Detect which cell encompasses the target text, then output its [x, y] center coordinate. 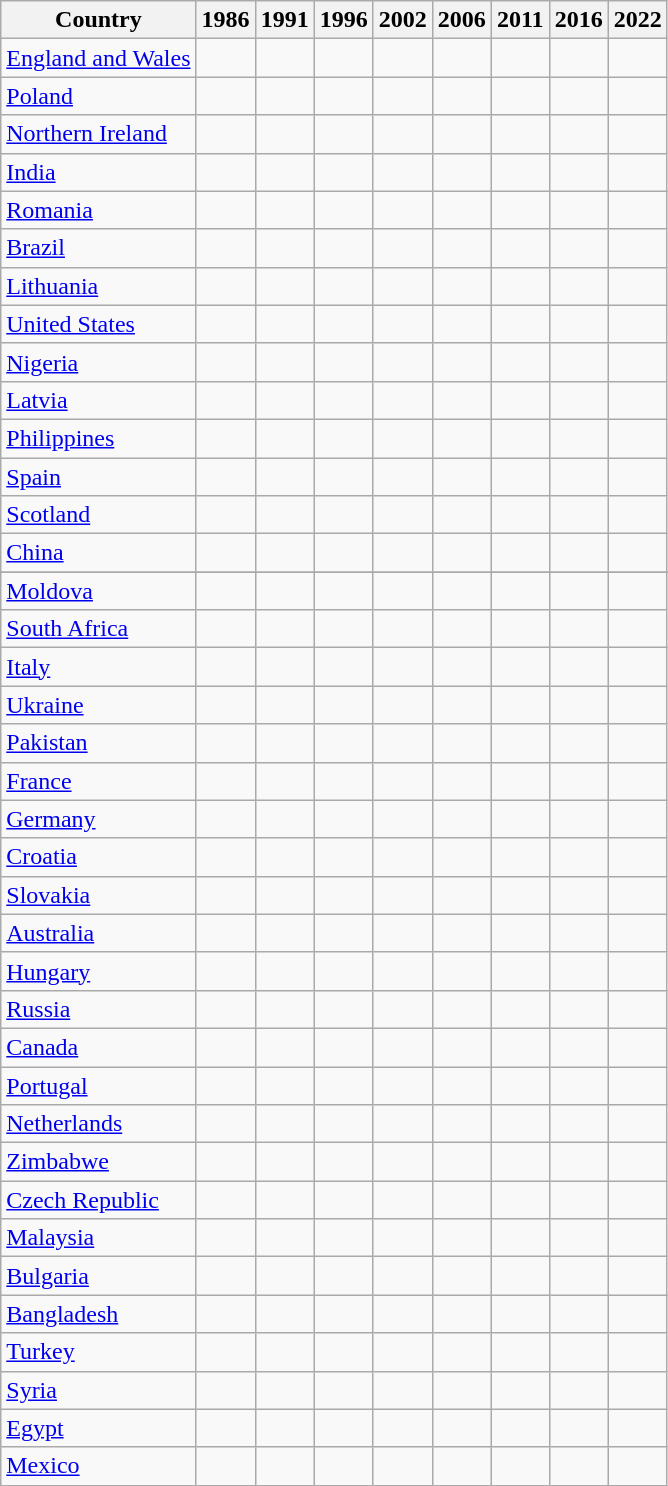
Australia [98, 933]
1996 [344, 20]
2016 [578, 20]
Philippines [98, 438]
Mexico [98, 1466]
Latvia [98, 400]
Nigeria [98, 362]
India [98, 172]
China [98, 553]
Netherlands [98, 1124]
2002 [402, 20]
South Africa [98, 629]
Moldova [98, 591]
Russia [98, 1009]
Scotland [98, 515]
Northern Ireland [98, 134]
Zimbabwe [98, 1162]
Poland [98, 96]
Brazil [98, 248]
Egypt [98, 1428]
England and Wales [98, 58]
Turkey [98, 1352]
1991 [284, 20]
2022 [638, 20]
United States [98, 324]
Bulgaria [98, 1276]
Country [98, 20]
2011 [520, 20]
Croatia [98, 857]
Spain [98, 477]
Malaysia [98, 1238]
France [98, 781]
Romania [98, 210]
Bangladesh [98, 1314]
Syria [98, 1390]
2006 [462, 20]
Hungary [98, 971]
Italy [98, 667]
Czech Republic [98, 1200]
Slovakia [98, 895]
Germany [98, 819]
Lithuania [98, 286]
Canada [98, 1047]
Portugal [98, 1085]
Pakistan [98, 743]
Ukraine [98, 705]
1986 [226, 20]
